Return the [X, Y] coordinate for the center point of the cell that contains the specified text.  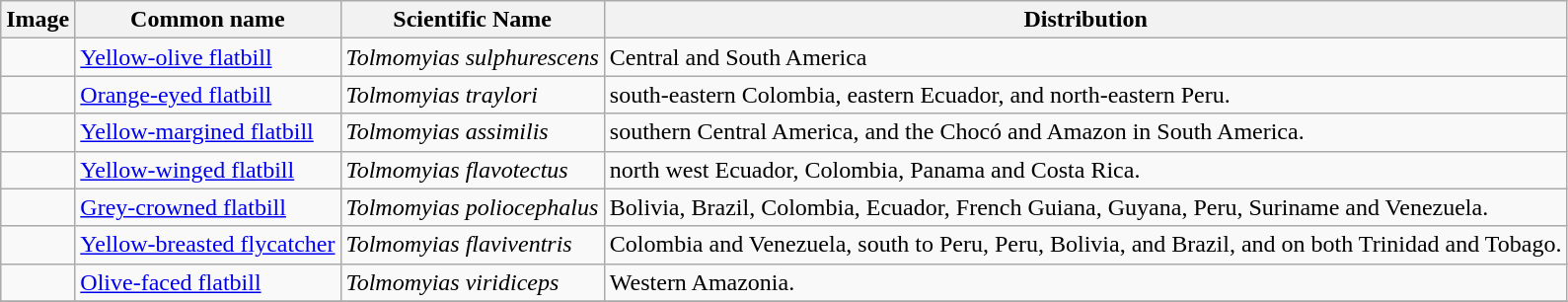
Bolivia, Brazil, Colombia, Ecuador, French Guiana, Guyana, Peru, Suriname and Venezuela. [1085, 207]
Tolmomyias assimilis [472, 132]
Tolmomyias flaviventris [472, 245]
Central and South America [1085, 57]
Tolmomyias traylori [472, 95]
north west Ecuador, Colombia, Panama and Costa Rica. [1085, 170]
Common name [207, 20]
Image [37, 20]
Yellow-winged flatbill [207, 170]
Western Amazonia. [1085, 282]
southern Central America, and the Chocó and Amazon in South America. [1085, 132]
Colombia and Venezuela, south to Peru, Peru, Bolivia, and Brazil, and on both Trinidad and Tobago. [1085, 245]
Tolmomyias poliocephalus [472, 207]
Tolmomyias flavotectus [472, 170]
Yellow-breasted flycatcher [207, 245]
Orange-eyed flatbill [207, 95]
Distribution [1085, 20]
Olive-faced flatbill [207, 282]
Yellow-margined flatbill [207, 132]
Yellow-olive flatbill [207, 57]
Grey-crowned flatbill [207, 207]
Tolmomyias sulphurescens [472, 57]
Tolmomyias viridiceps [472, 282]
south-eastern Colombia, eastern Ecuador, and north-eastern Peru. [1085, 95]
Scientific Name [472, 20]
